Output the [X, Y] coordinate of the center of the cell containing the given text.  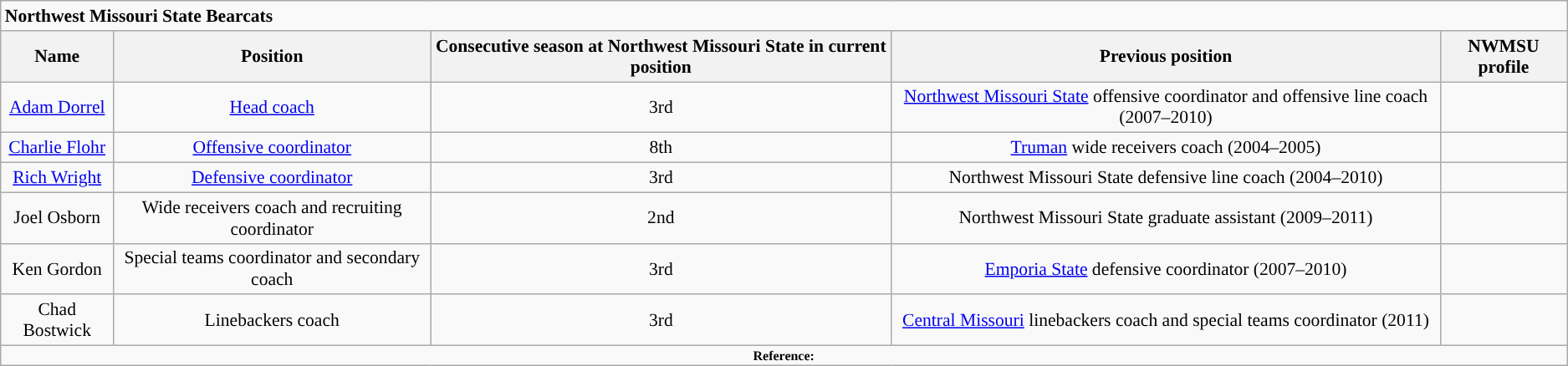
Offensive coordinator [273, 148]
Northwest Missouri State graduate assistant (2009–2011) [1166, 217]
Joel Osborn [57, 217]
Emporia State defensive coordinator (2007–2010) [1166, 269]
8th [661, 148]
Truman wide receivers coach (2004–2005) [1166, 148]
Northwest Missouri State defensive line coach (2004–2010) [1166, 178]
Northwest Missouri State offensive coordinator and offensive line coach (2007–2010) [1166, 107]
Special teams coordinator and secondary coach [273, 269]
Charlie Flohr [57, 148]
Adam Dorrel [57, 107]
Central Missouri linebackers coach and special teams coordinator (2011) [1166, 321]
Linebackers coach [273, 321]
Defensive coordinator [273, 178]
Reference: [784, 356]
Position [273, 57]
NWMSU profile [1504, 57]
Previous position [1166, 57]
2nd [661, 217]
Rich Wright [57, 178]
Head coach [273, 107]
Name [57, 57]
Northwest Missouri State Bearcats [784, 16]
Ken Gordon [57, 269]
Consecutive season at Northwest Missouri State in current position [661, 57]
Wide receivers coach and recruiting coordinator [273, 217]
Chad Bostwick [57, 321]
